From the cell containing the given text, extract its center point as [X, Y] coordinate. 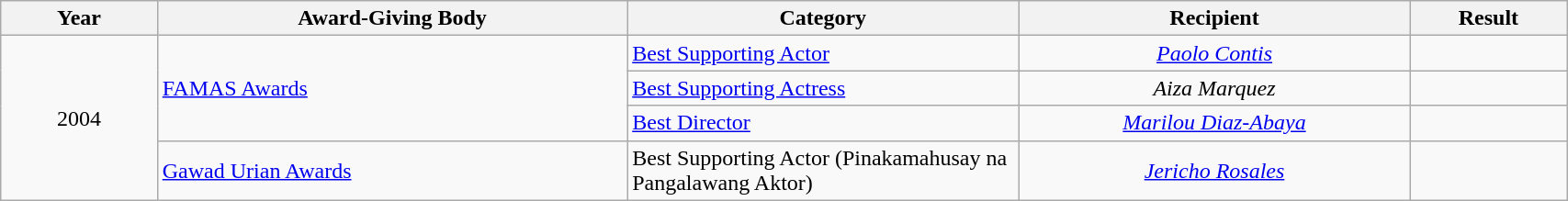
Gawad Urian Awards [391, 171]
Best Supporting Actress [823, 88]
Best Supporting Actor [823, 53]
FAMAS Awards [391, 88]
Paolo Contis [1214, 53]
2004 [79, 117]
Aiza Marquez [1214, 88]
Recipient [1214, 18]
Best Director [823, 123]
Award-Giving Body [391, 18]
Marilou Diaz-Abaya [1214, 123]
Year [79, 18]
Jericho Rosales [1214, 171]
Result [1488, 18]
Best Supporting Actor (Pinakamahusay na Pangalawang Aktor) [823, 171]
Category [823, 18]
